Provide the (x, y) coordinate of the cell's center where the given text is located.  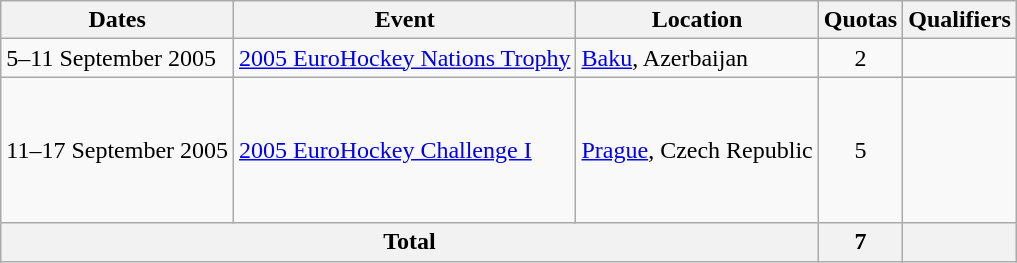
Baku, Azerbaijan (697, 58)
2005 EuroHockey Challenge I (405, 150)
7 (860, 242)
Prague, Czech Republic (697, 150)
2005 EuroHockey Nations Trophy (405, 58)
Total (410, 242)
Quotas (860, 20)
Dates (118, 20)
2 (860, 58)
Location (697, 20)
11–17 September 2005 (118, 150)
Event (405, 20)
Qualifiers (960, 20)
5–11 September 2005 (118, 58)
5 (860, 150)
